For the text-containing cell, return its midpoint in [x, y] coordinate format. 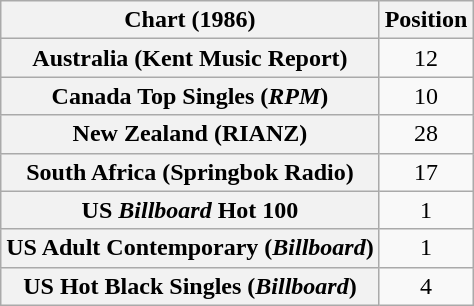
US Billboard Hot 100 [190, 210]
New Zealand (RIANZ) [190, 134]
US Hot Black Singles (Billboard) [190, 286]
Position [426, 20]
Canada Top Singles (RPM) [190, 96]
4 [426, 286]
Australia (Kent Music Report) [190, 58]
12 [426, 58]
US Adult Contemporary (Billboard) [190, 248]
Chart (1986) [190, 20]
28 [426, 134]
South Africa (Springbok Radio) [190, 172]
10 [426, 96]
17 [426, 172]
